Extract the (X, Y) coordinate from the center of the cell holding the provided text.  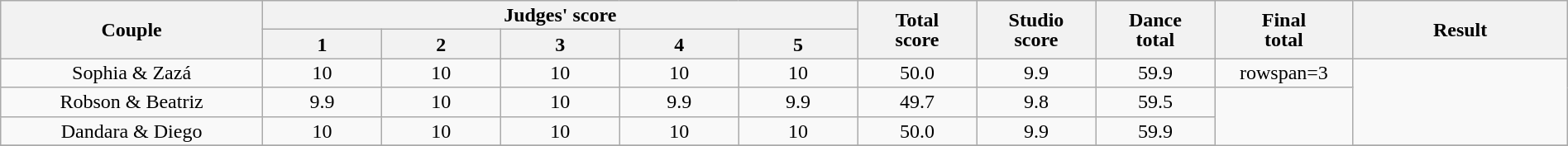
3 (560, 45)
Totalscore (917, 30)
59.5 (1155, 102)
Judges' score (560, 15)
1 (322, 45)
Sophia & Zazá (132, 73)
4 (679, 45)
9.8 (1036, 102)
Couple (132, 30)
Studioscore (1036, 30)
Robson & Beatriz (132, 102)
Dandara & Diego (132, 130)
Finaltotal (1284, 30)
5 (798, 45)
Dancetotal (1155, 30)
rowspan=3 (1284, 73)
Result (1460, 30)
49.7 (917, 102)
2 (441, 45)
